Return the [x, y] coordinate for the center point of the cell that contains the specified text.  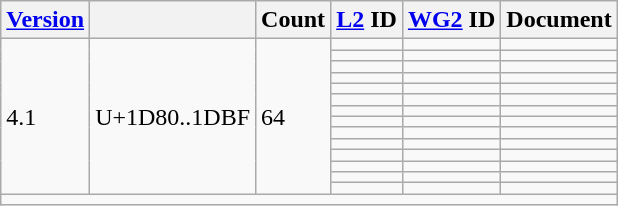
64 [294, 116]
U+1D80..1DBF [173, 116]
L2 ID [367, 20]
WG2 ID [451, 20]
4.1 [46, 116]
Version [46, 20]
Count [294, 20]
Document [559, 20]
